Pinpoint the cell where the given text exists, returning its (X, Y) midpoint coordinate. 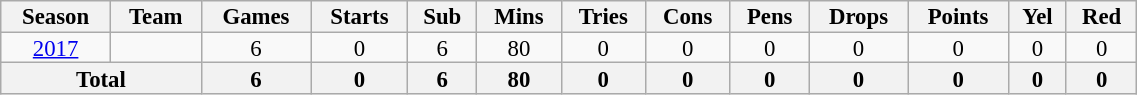
2017 (56, 48)
Sub (442, 16)
Mins (520, 16)
Red (1101, 16)
Total (101, 78)
Season (56, 16)
Yel (1037, 16)
Pens (770, 16)
Tries (603, 16)
Points (958, 16)
Team (156, 16)
Games (256, 16)
Drops (858, 16)
Starts (360, 16)
Cons (688, 16)
